Pinpoint the cell where the given text exists, returning its [X, Y] midpoint coordinate. 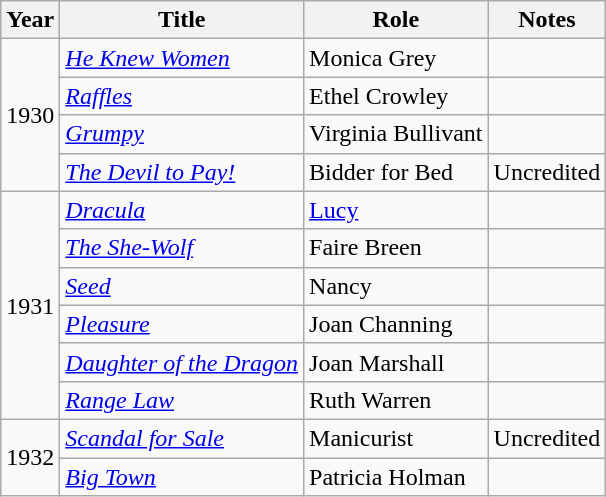
Nancy [396, 286]
Ethel Crowley [396, 96]
Big Town [182, 477]
Monica Grey [396, 58]
Patricia Holman [396, 477]
Scandal for Sale [182, 438]
1930 [30, 115]
Grumpy [182, 134]
Ruth Warren [396, 400]
Joan Channing [396, 324]
Faire Breen [396, 248]
Seed [182, 286]
Year [30, 20]
He Knew Women [182, 58]
Title [182, 20]
Joan Marshall [396, 362]
Notes [547, 20]
Range Law [182, 400]
Daughter of the Dragon [182, 362]
The She-Wolf [182, 248]
Bidder for Bed [396, 172]
1932 [30, 457]
The Devil to Pay! [182, 172]
Role [396, 20]
Virginia Bullivant [396, 134]
Dracula [182, 210]
Lucy [396, 210]
Raffles [182, 96]
Manicurist [396, 438]
Pleasure [182, 324]
1931 [30, 305]
